Search for the cell housing the specified text and yield its [X, Y] center coordinate. 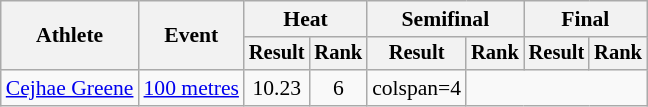
10.23 [277, 88]
colspan=4 [416, 88]
6 [338, 88]
Final [586, 19]
100 metres [192, 88]
Event [192, 36]
Heat [306, 19]
Athlete [70, 36]
Semifinal [446, 19]
Cejhae Greene [70, 88]
